Provide the [x, y] coordinate of the cell's center where the given text is located.  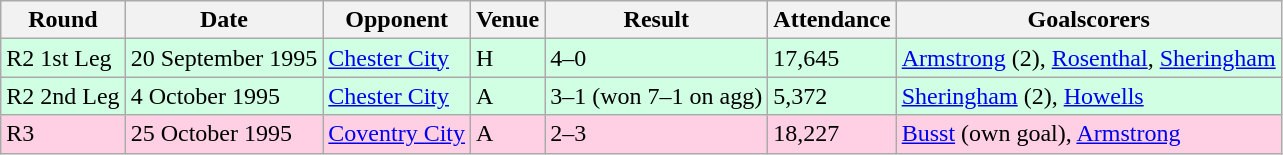
R2 1st Leg [63, 58]
R2 2nd Leg [63, 96]
R3 [63, 134]
Venue [508, 20]
Busst (own goal), Armstrong [1088, 134]
4 October 1995 [224, 96]
17,645 [832, 58]
Round [63, 20]
25 October 1995 [224, 134]
Date [224, 20]
Armstrong (2), Rosenthal, Sheringham [1088, 58]
Result [656, 20]
20 September 1995 [224, 58]
3–1 (won 7–1 on agg) [656, 96]
Goalscorers [1088, 20]
2–3 [656, 134]
H [508, 58]
Attendance [832, 20]
Sheringham (2), Howells [1088, 96]
5,372 [832, 96]
Coventry City [397, 134]
4–0 [656, 58]
18,227 [832, 134]
Opponent [397, 20]
